Output the [X, Y] coordinate of the center of the cell containing the given text.  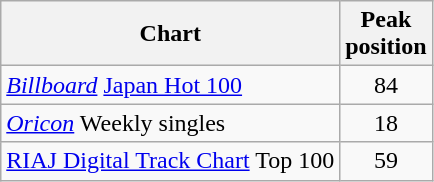
Billboard Japan Hot 100 [170, 85]
Oricon Weekly singles [170, 123]
84 [386, 85]
59 [386, 161]
Chart [170, 34]
RIAJ Digital Track Chart Top 100 [170, 161]
18 [386, 123]
Peakposition [386, 34]
